Find where the given text appears and provide that cell's center as (x, y) coordinate. 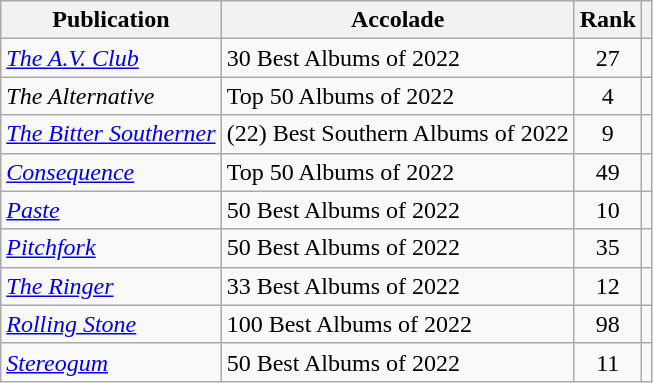
10 (608, 210)
11 (608, 362)
4 (608, 96)
(22) Best Southern Albums of 2022 (398, 134)
Pitchfork (111, 248)
98 (608, 324)
9 (608, 134)
35 (608, 248)
49 (608, 172)
The Ringer (111, 286)
Stereogum (111, 362)
33 Best Albums of 2022 (398, 286)
The Alternative (111, 96)
Accolade (398, 20)
100 Best Albums of 2022 (398, 324)
The Bitter Southerner (111, 134)
The A.V. Club (111, 58)
Rolling Stone (111, 324)
Rank (608, 20)
12 (608, 286)
Publication (111, 20)
27 (608, 58)
Consequence (111, 172)
Paste (111, 210)
30 Best Albums of 2022 (398, 58)
